For the text-containing cell, return its midpoint in (x, y) coordinate format. 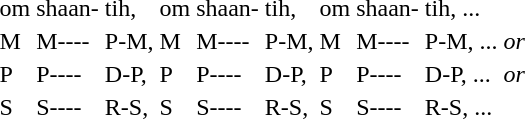
P-M, ... (461, 41)
D-P, ... (461, 74)
